Determine the [x, y] coordinate at the center of the cell enclosing the given text.  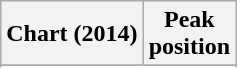
Peakposition [189, 34]
Chart (2014) [72, 34]
